Extract the [x, y] coordinate from the center of the cell holding the provided text.  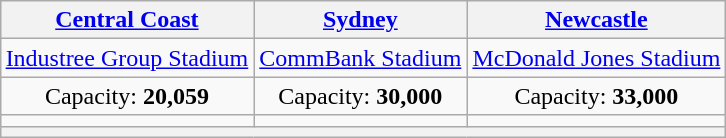
Capacity: 30,000 [360, 96]
Sydney [360, 20]
McDonald Jones Stadium [596, 58]
Industree Group Stadium [127, 58]
Newcastle [596, 20]
Central Coast [127, 20]
Capacity: 33,000 [596, 96]
CommBank Stadium [360, 58]
Capacity: 20,059 [127, 96]
